Search for the cell housing the specified text and yield its (x, y) center coordinate. 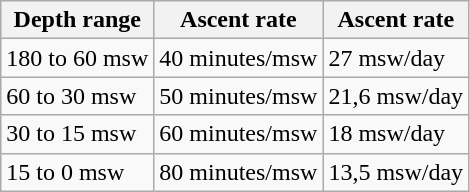
27 msw/day (396, 58)
21,6 msw/day (396, 96)
60 minutes/msw (238, 134)
13,5 msw/day (396, 172)
60 to 30 msw (78, 96)
80 minutes/msw (238, 172)
15 to 0 msw (78, 172)
18 msw/day (396, 134)
Depth range (78, 20)
180 to 60 msw (78, 58)
40 minutes/msw (238, 58)
50 minutes/msw (238, 96)
30 to 15 msw (78, 134)
